Locate the cell with the specified text and output its (x, y) center coordinate. 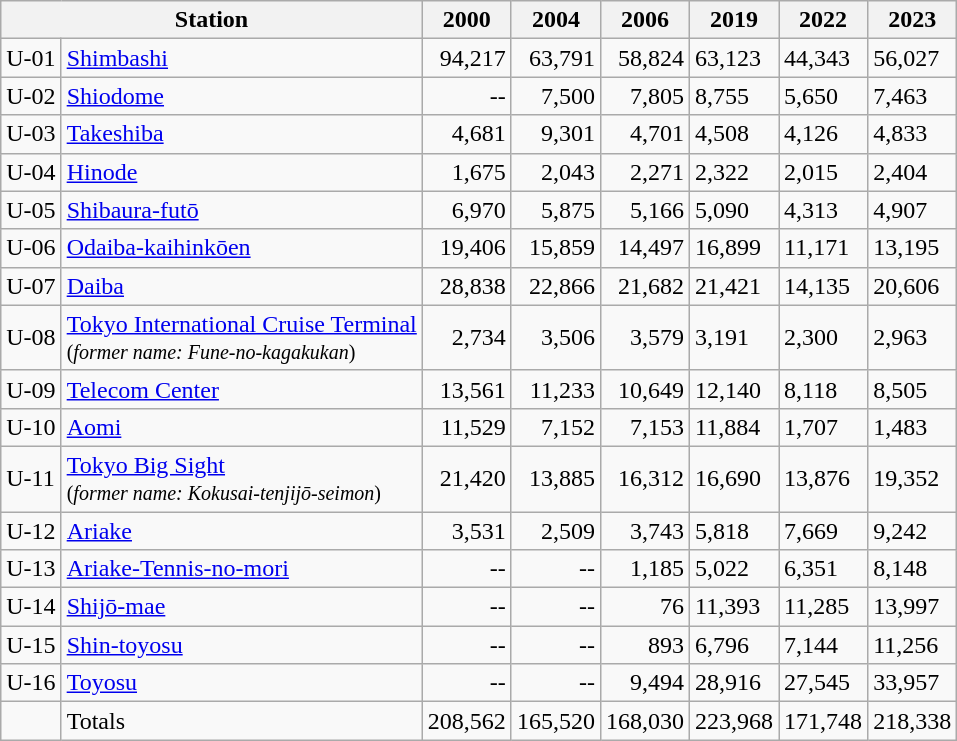
3,531 (466, 531)
Station (212, 20)
U-09 (31, 389)
5,022 (734, 569)
11,393 (734, 607)
2,043 (556, 172)
7,152 (556, 427)
2,734 (466, 338)
893 (644, 645)
Aomi (242, 427)
5,818 (734, 531)
13,876 (824, 478)
Shin-toyosu (242, 645)
11,884 (734, 427)
Toyosu (242, 683)
10,649 (644, 389)
6,351 (824, 569)
Tokyo International Cruise Terminal(former name: Fune-no-kagakukan) (242, 338)
14,135 (824, 286)
2,322 (734, 172)
11,529 (466, 427)
20,606 (912, 286)
Shijō-mae (242, 607)
9,494 (644, 683)
7,669 (824, 531)
U-01 (31, 58)
28,838 (466, 286)
Daiba (242, 286)
94,217 (466, 58)
76 (644, 607)
4,313 (824, 210)
11,233 (556, 389)
4,833 (912, 134)
27,545 (824, 683)
U-16 (31, 683)
4,508 (734, 134)
7,500 (556, 96)
2023 (912, 20)
58,824 (644, 58)
168,030 (644, 721)
2,404 (912, 172)
Ariake (242, 531)
2,300 (824, 338)
19,352 (912, 478)
U-14 (31, 607)
21,421 (734, 286)
3,743 (644, 531)
2,509 (556, 531)
13,885 (556, 478)
11,256 (912, 645)
5,875 (556, 210)
U-04 (31, 172)
6,796 (734, 645)
7,463 (912, 96)
171,748 (824, 721)
Ariake-Tennis-no-mori (242, 569)
U-03 (31, 134)
2022 (824, 20)
218,338 (912, 721)
U-02 (31, 96)
16,690 (734, 478)
U-07 (31, 286)
5,166 (644, 210)
2,271 (644, 172)
8,148 (912, 569)
28,916 (734, 683)
Tokyo Big Sight(former name: Kokusai-tenjijō-seimon) (242, 478)
8,755 (734, 96)
7,153 (644, 427)
5,090 (734, 210)
8,505 (912, 389)
4,126 (824, 134)
U-11 (31, 478)
16,899 (734, 248)
4,681 (466, 134)
14,497 (644, 248)
223,968 (734, 721)
3,579 (644, 338)
56,027 (912, 58)
Odaiba-kaihinkōen (242, 248)
13,195 (912, 248)
44,343 (824, 58)
U-12 (31, 531)
208,562 (466, 721)
21,420 (466, 478)
Totals (242, 721)
19,406 (466, 248)
2000 (466, 20)
Shimbashi (242, 58)
11,285 (824, 607)
U-15 (31, 645)
Shiodome (242, 96)
U-10 (31, 427)
8,118 (824, 389)
15,859 (556, 248)
U-13 (31, 569)
U-06 (31, 248)
9,242 (912, 531)
21,682 (644, 286)
63,791 (556, 58)
2,963 (912, 338)
12,140 (734, 389)
13,561 (466, 389)
22,866 (556, 286)
5,650 (824, 96)
1,675 (466, 172)
Hinode (242, 172)
165,520 (556, 721)
4,907 (912, 210)
Shibaura-futō (242, 210)
11,171 (824, 248)
13,997 (912, 607)
3,506 (556, 338)
7,144 (824, 645)
2006 (644, 20)
Takeshiba (242, 134)
16,312 (644, 478)
U-08 (31, 338)
1,483 (912, 427)
1,707 (824, 427)
2,015 (824, 172)
6,970 (466, 210)
4,701 (644, 134)
7,805 (644, 96)
63,123 (734, 58)
2019 (734, 20)
3,191 (734, 338)
9,301 (556, 134)
1,185 (644, 569)
2004 (556, 20)
Telecom Center (242, 389)
U-05 (31, 210)
33,957 (912, 683)
